Return the (X, Y) coordinate for the center point of the cell that contains the specified text.  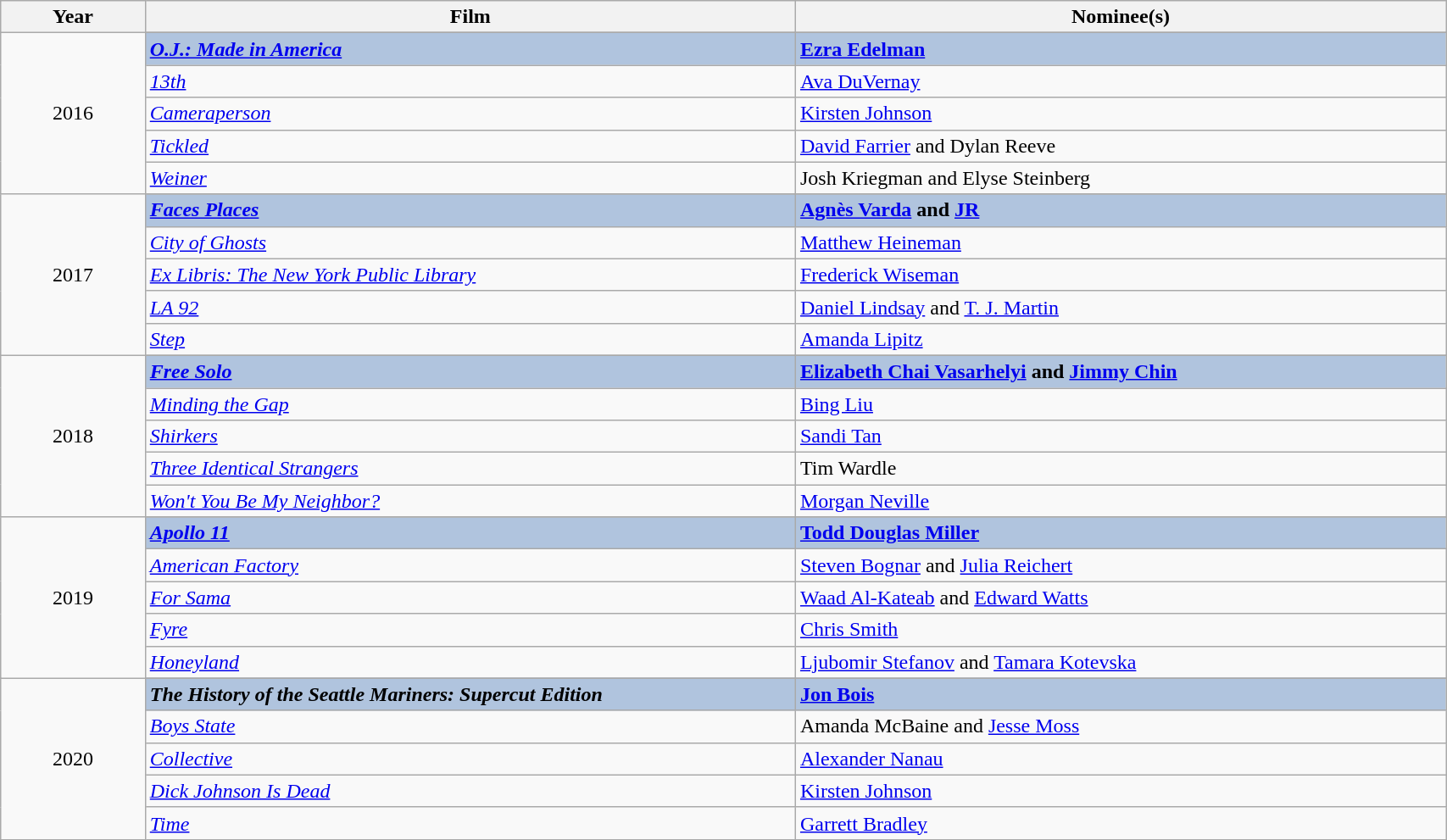
Collective (470, 759)
Nominee(s) (1121, 17)
American Factory (470, 565)
O.J.: Made in America (470, 49)
Ljubomir Stefanov and Tamara Kotevska (1121, 662)
Elizabeth Chai Vasarhelyi and Jimmy Chin (1121, 371)
Honeyland (470, 662)
Minding the Gap (470, 404)
13th (470, 81)
Josh Kriegman and Elyse Steinberg (1121, 178)
2017 (73, 275)
2020 (73, 759)
Tickled (470, 146)
Chris Smith (1121, 630)
Matthew Heineman (1121, 242)
For Sama (470, 598)
Free Solo (470, 371)
Agnès Varda and JR (1121, 210)
The History of the Seattle Mariners: Supercut Edition (470, 694)
Amanda McBaine and Jesse Moss (1121, 726)
Apollo 11 (470, 533)
Ezra Edelman (1121, 49)
David Farrier and Dylan Reeve (1121, 146)
Weiner (470, 178)
Year (73, 17)
Tim Wardle (1121, 469)
Bing Liu (1121, 404)
Step (470, 339)
Frederick Wiseman (1121, 275)
Waad Al-Kateab and Edward Watts (1121, 598)
Alexander Nanau (1121, 759)
Faces Places (470, 210)
Fyre (470, 630)
Todd Douglas Miller (1121, 533)
2016 (73, 114)
Steven Bognar and Julia Reichert (1121, 565)
Daniel Lindsay and T. J. Martin (1121, 307)
Dick Johnson Is Dead (470, 791)
LA 92 (470, 307)
Jon Bois (1121, 694)
Boys State (470, 726)
City of Ghosts (470, 242)
Morgan Neville (1121, 501)
2018 (73, 436)
Three Identical Strangers (470, 469)
Ava DuVernay (1121, 81)
Film (470, 17)
Amanda Lipitz (1121, 339)
Sandi Tan (1121, 437)
Won't You Be My Neighbor? (470, 501)
Cameraperson (470, 114)
Ex Libris: The New York Public Library (470, 275)
Garrett Bradley (1121, 823)
Time (470, 823)
Shirkers (470, 437)
2019 (73, 598)
